Output the (X, Y) coordinate of the center of the cell containing the given text.  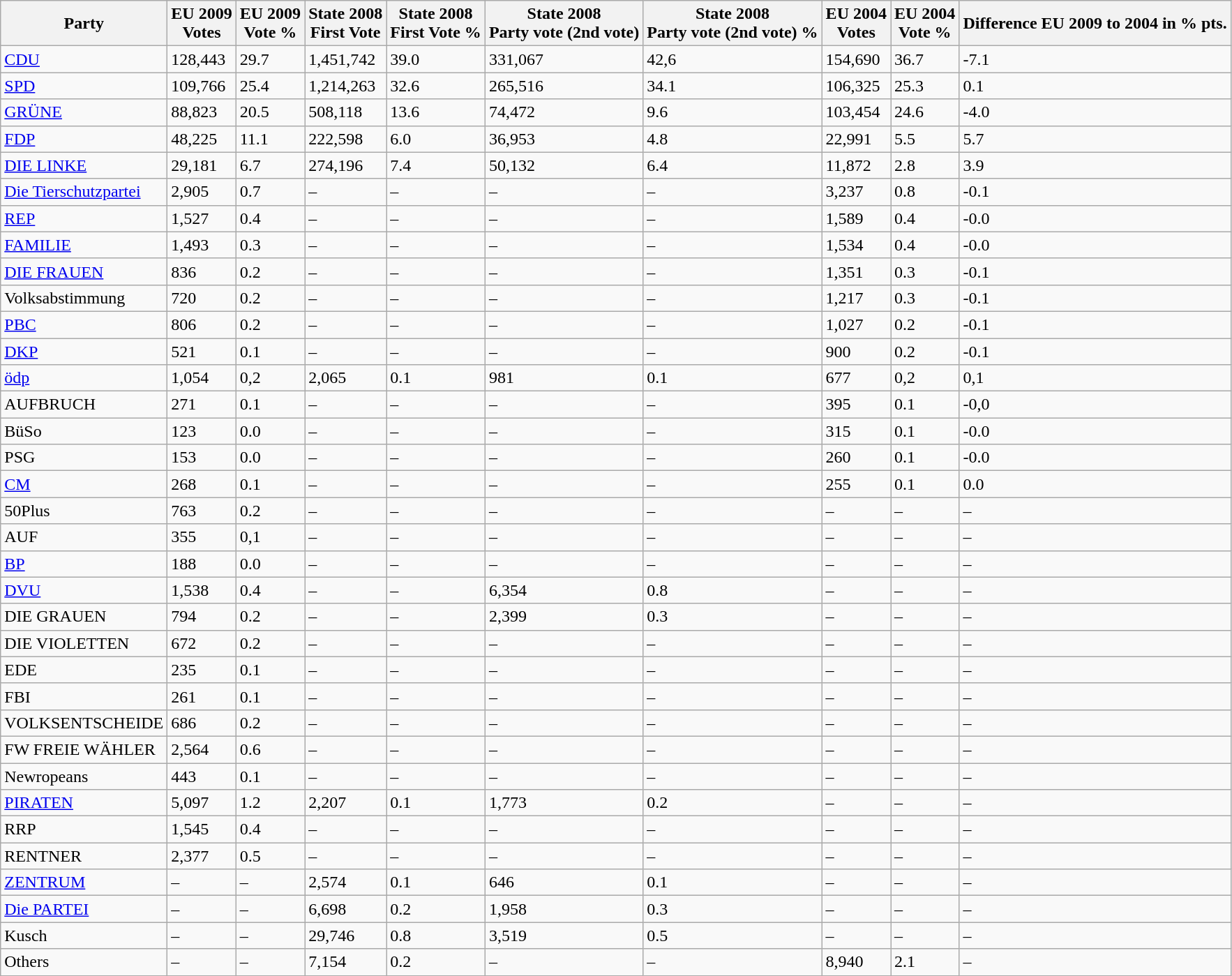
DIE VIOLETTEN (84, 643)
EU 2004Vote % (924, 24)
74,472 (564, 112)
1,054 (202, 378)
11.1 (270, 139)
CDU (84, 59)
RRP (84, 829)
ZENTRUM (84, 883)
7.4 (436, 165)
Newropeans (84, 776)
1,493 (202, 245)
State 2008First Vote (346, 24)
Volksabstimmung (84, 298)
109,766 (202, 86)
443 (202, 776)
686 (202, 723)
Kusch (84, 936)
260 (856, 458)
-0,0 (1095, 405)
25.3 (924, 86)
20.5 (270, 112)
6.7 (270, 165)
FW FREIE WÄHLER (84, 749)
1,527 (202, 218)
GRÜNE (84, 112)
2.8 (924, 165)
AUF (84, 537)
6.4 (733, 165)
271 (202, 405)
Die PARTEI (84, 909)
103,454 (856, 112)
11,872 (856, 165)
48,225 (202, 139)
677 (856, 378)
2,377 (202, 856)
Difference EU 2009 to 2004 in % pts. (1095, 24)
1,958 (564, 909)
672 (202, 643)
SPD (84, 86)
4.8 (733, 139)
42,6 (733, 59)
VOLKSENTSCHEIDE (84, 723)
PIRATEN (84, 803)
25.4 (270, 86)
CM (84, 484)
Party (84, 24)
1,451,742 (346, 59)
2.1 (924, 962)
29,181 (202, 165)
9.6 (733, 112)
3,519 (564, 936)
6,698 (346, 909)
8,940 (856, 962)
DIE GRAUEN (84, 617)
ödp (84, 378)
123 (202, 431)
0.6 (270, 749)
FDP (84, 139)
3,237 (856, 192)
24.6 (924, 112)
0.7 (270, 192)
2,207 (346, 803)
1,773 (564, 803)
36,953 (564, 139)
88,823 (202, 112)
DKP (84, 351)
646 (564, 883)
153 (202, 458)
2,574 (346, 883)
50Plus (84, 511)
34.1 (733, 86)
128,443 (202, 59)
BP (84, 564)
794 (202, 617)
EU 2009Votes (202, 24)
900 (856, 351)
1,589 (856, 218)
355 (202, 537)
508,118 (346, 112)
5.5 (924, 139)
521 (202, 351)
981 (564, 378)
5,097 (202, 803)
106,325 (856, 86)
274,196 (346, 165)
1,214,263 (346, 86)
RENTNER (84, 856)
State 2008 First Vote % (436, 24)
763 (202, 511)
315 (856, 431)
State 2008Party vote (2nd vote) % (733, 24)
Others (84, 962)
265,516 (564, 86)
EDE (84, 670)
1,351 (856, 271)
188 (202, 564)
PBC (84, 324)
720 (202, 298)
1,217 (856, 298)
268 (202, 484)
DVU (84, 590)
32.6 (436, 86)
DIE FRAUEN (84, 271)
255 (856, 484)
154,690 (856, 59)
222,598 (346, 139)
836 (202, 271)
AUFBRUCH (84, 405)
806 (202, 324)
261 (202, 696)
395 (856, 405)
6,354 (564, 590)
1,538 (202, 590)
-7.1 (1095, 59)
2,399 (564, 617)
PSG (84, 458)
EU 2009Vote % (270, 24)
1,534 (856, 245)
EU 2004Votes (856, 24)
39.0 (436, 59)
235 (202, 670)
22,991 (856, 139)
State 2008Party vote (2nd vote) (564, 24)
331,067 (564, 59)
29.7 (270, 59)
7,154 (346, 962)
Die Tierschutzpartei (84, 192)
DIE LINKE (84, 165)
36.7 (924, 59)
-4.0 (1095, 112)
FBI (84, 696)
29,746 (346, 936)
REP (84, 218)
2,564 (202, 749)
1,027 (856, 324)
50,132 (564, 165)
FAMILIE (84, 245)
1.2 (270, 803)
2,905 (202, 192)
1,545 (202, 829)
3.9 (1095, 165)
BüSo (84, 431)
6.0 (436, 139)
2,065 (346, 378)
5.7 (1095, 139)
13.6 (436, 112)
